For the text-containing cell, return its midpoint in [x, y] coordinate format. 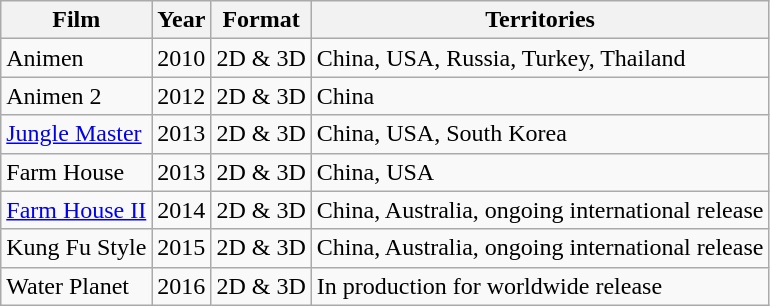
2010 [182, 58]
Film [76, 20]
Animen 2 [76, 96]
2016 [182, 286]
2015 [182, 248]
2014 [182, 210]
Territories [540, 20]
Water Planet [76, 286]
Year [182, 20]
Animen [76, 58]
Farm House [76, 172]
Format [261, 20]
China, USA, South Korea [540, 134]
Kung Fu Style [76, 248]
China, USA, Russia, Turkey, Thailand [540, 58]
Jungle Master [76, 134]
China, USA [540, 172]
Farm House II [76, 210]
2012 [182, 96]
China [540, 96]
In production for worldwide release [540, 286]
